Extract the (x, y) coordinate from the center of the cell holding the provided text.  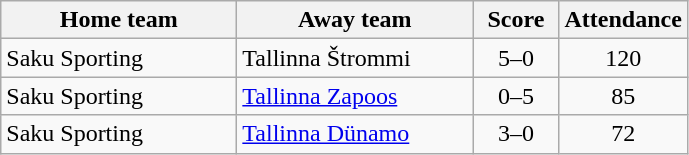
Score (516, 20)
120 (623, 58)
5–0 (516, 58)
85 (623, 96)
Away team (355, 20)
Home team (119, 20)
Attendance (623, 20)
3–0 (516, 134)
Tallinna Zapoos (355, 96)
72 (623, 134)
0–5 (516, 96)
Tallinna Štrommi (355, 58)
Tallinna Dünamo (355, 134)
